Locate the cell with the specified text and output its (X, Y) center coordinate. 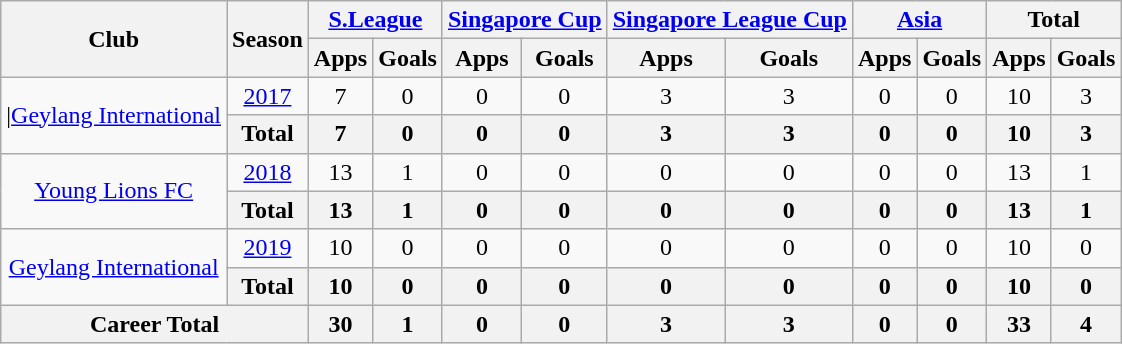
Season (268, 39)
Singapore Cup (524, 20)
Club (114, 39)
Singapore League Cup (730, 20)
Geylang International (114, 267)
2018 (268, 172)
4 (1086, 324)
S.League (375, 20)
33 (1019, 324)
Young Lions FC (114, 191)
Career Total (155, 324)
30 (340, 324)
2017 (268, 96)
|Geylang International (114, 115)
Asia (919, 20)
2019 (268, 248)
